Return (x, y) of the center of cell containing provided text 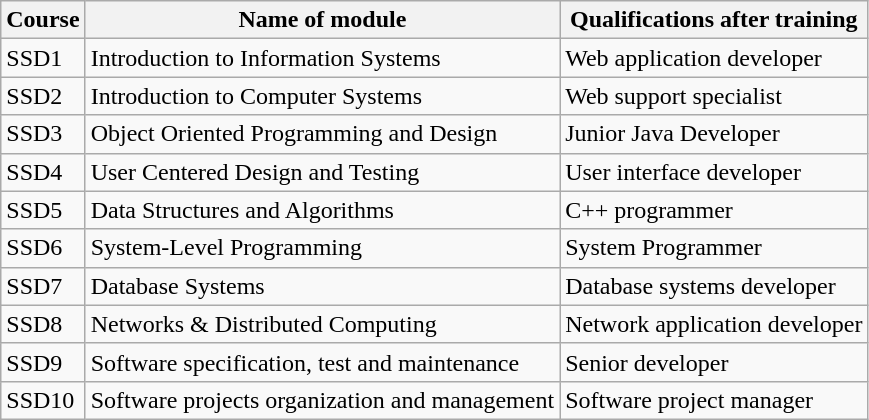
SSD8 (43, 324)
User Centered Design and Testing (322, 172)
User interface developer (714, 172)
Name of module (322, 20)
SSD9 (43, 362)
SSD7 (43, 286)
SSD3 (43, 134)
Software specification, test and maintenance (322, 362)
Junior Java Developer (714, 134)
Senior developer (714, 362)
System Programmer (714, 248)
Software projects organization and management (322, 400)
Web application developer (714, 58)
System-Level Programming (322, 248)
Introduction to Information Systems (322, 58)
Data Structures and Algorithms (322, 210)
SSD5 (43, 210)
SSD4 (43, 172)
Database systems developer (714, 286)
Object Oriented Programming and Design (322, 134)
Introduction to Computer Systems (322, 96)
SSD2 (43, 96)
SSD6 (43, 248)
Software project manager (714, 400)
Web support specialist (714, 96)
Network application developer (714, 324)
Database Systems (322, 286)
Networks & Distributed Computing (322, 324)
SSD1 (43, 58)
SSD10 (43, 400)
Course (43, 20)
Qualifications after training (714, 20)
C++ programmer (714, 210)
